Return the [x, y] coordinate for the center point of the cell that contains the specified text.  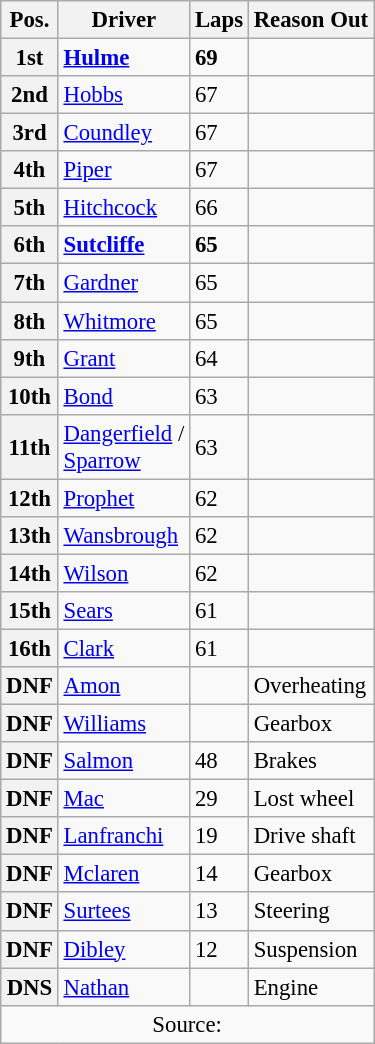
9th [30, 358]
Prophet [124, 498]
48 [220, 761]
Nathan [124, 987]
15th [30, 611]
29 [220, 799]
14th [30, 573]
Hitchcock [124, 208]
Laps [220, 20]
Whitmore [124, 321]
Dibley [124, 949]
Wansbrough [124, 536]
12th [30, 498]
Surtees [124, 912]
Amon [124, 686]
Dangerfield /Sparrow [124, 446]
Brakes [310, 761]
66 [220, 208]
19 [220, 836]
13 [220, 912]
2nd [30, 95]
Coundley [124, 133]
Overheating [310, 686]
Mac [124, 799]
Sutcliffe [124, 245]
12 [220, 949]
Williams [124, 724]
10th [30, 396]
11th [30, 446]
Mclaren [124, 874]
Engine [310, 987]
1st [30, 58]
Lanfranchi [124, 836]
7th [30, 283]
Sears [124, 611]
Gardner [124, 283]
Clark [124, 648]
Pos. [30, 20]
Grant [124, 358]
8th [30, 321]
14 [220, 874]
Drive shaft [310, 836]
69 [220, 58]
Piper [124, 170]
13th [30, 536]
Driver [124, 20]
Source: [188, 1024]
Hulme [124, 58]
Reason Out [310, 20]
16th [30, 648]
Suspension [310, 949]
Wilson [124, 573]
6th [30, 245]
Lost wheel [310, 799]
3rd [30, 133]
5th [30, 208]
4th [30, 170]
Salmon [124, 761]
Bond [124, 396]
Hobbs [124, 95]
64 [220, 358]
DNS [30, 987]
Steering [310, 912]
